Pinpoint the cell where the given text exists, returning its (x, y) midpoint coordinate. 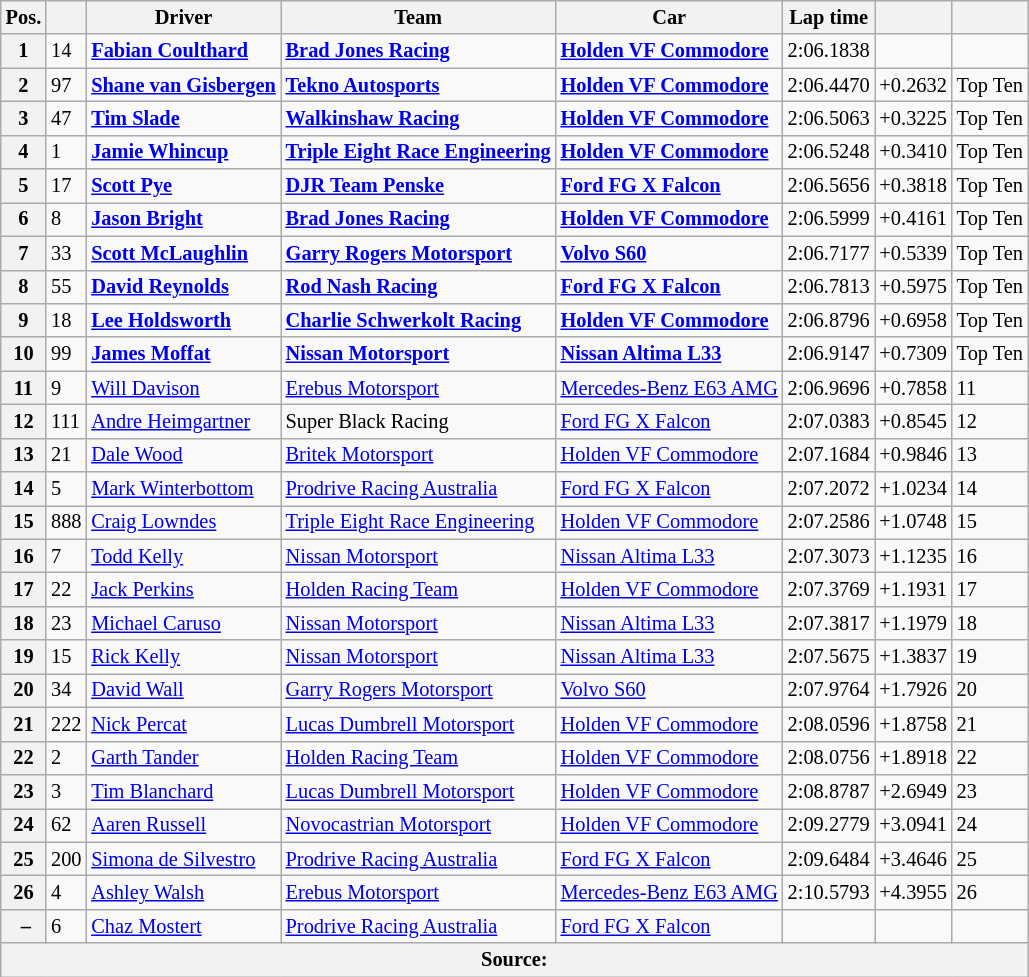
2:09.6484 (829, 859)
+1.1979 (914, 623)
Chaz Mostert (183, 926)
+0.9846 (914, 455)
James Moffat (183, 354)
2:06.5063 (829, 118)
+1.0748 (914, 522)
Rick Kelly (183, 657)
+1.3837 (914, 657)
2:06.7177 (829, 253)
Dale Wood (183, 455)
+1.0234 (914, 489)
Fabian Coulthard (183, 51)
2:09.2779 (829, 825)
Driver (183, 17)
222 (66, 724)
47 (66, 118)
888 (66, 522)
David Wall (183, 690)
2:07.0383 (829, 421)
Michael Caruso (183, 623)
2:07.3817 (829, 623)
+3.0941 (914, 825)
+4.3955 (914, 892)
DJR Team Penske (418, 186)
Novocastrian Motorsport (418, 825)
2:06.5248 (829, 152)
55 (66, 287)
2:06.1838 (829, 51)
Nick Percat (183, 724)
Garth Tander (183, 758)
2:06.9696 (829, 388)
2:07.5675 (829, 657)
2:07.3073 (829, 556)
Todd Kelly (183, 556)
Tim Slade (183, 118)
2:06.5999 (829, 219)
Charlie Schwerkolt Racing (418, 320)
Craig Lowndes (183, 522)
2:08.0756 (829, 758)
Walkinshaw Racing (418, 118)
Andre Heimgartner (183, 421)
Scott Pye (183, 186)
34 (66, 690)
+1.8918 (914, 758)
+0.6958 (914, 320)
Tekno Autosports (418, 85)
Will Davison (183, 388)
+1.7926 (914, 690)
33 (66, 253)
Pos. (24, 17)
Team (418, 17)
2:07.2072 (829, 489)
Simona de Silvestro (183, 859)
Source: (514, 960)
+1.1931 (914, 589)
+0.3410 (914, 152)
2:07.2586 (829, 522)
+2.6949 (914, 791)
+1.1235 (914, 556)
Super Black Racing (418, 421)
2:06.5656 (829, 186)
Britek Motorsport (418, 455)
– (24, 926)
+1.8758 (914, 724)
+3.4646 (914, 859)
David Reynolds (183, 287)
2:06.9147 (829, 354)
2:06.7813 (829, 287)
Jamie Whincup (183, 152)
Lap time (829, 17)
2:08.8787 (829, 791)
Shane van Gisbergen (183, 85)
97 (66, 85)
+0.5339 (914, 253)
2:07.1684 (829, 455)
99 (66, 354)
Car (670, 17)
111 (66, 421)
2:07.3769 (829, 589)
Lee Holdsworth (183, 320)
+0.8545 (914, 421)
2:06.4470 (829, 85)
Mark Winterbottom (183, 489)
+0.3818 (914, 186)
Ashley Walsh (183, 892)
Jason Bright (183, 219)
2:08.0596 (829, 724)
Rod Nash Racing (418, 287)
2:10.5793 (829, 892)
Aaren Russell (183, 825)
2:07.9764 (829, 690)
+0.5975 (914, 287)
+0.3225 (914, 118)
10 (24, 354)
Scott McLaughlin (183, 253)
Jack Perkins (183, 589)
+0.7309 (914, 354)
+0.2632 (914, 85)
2:06.8796 (829, 320)
200 (66, 859)
+0.7858 (914, 388)
Tim Blanchard (183, 791)
+0.4161 (914, 219)
62 (66, 825)
